Extract the (X, Y) coordinate from the center of the cell holding the provided text.  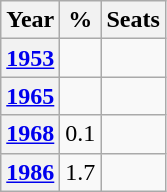
Seats (133, 20)
Year (30, 20)
1986 (30, 172)
1953 (30, 58)
1.7 (80, 172)
% (80, 20)
1968 (30, 134)
0.1 (80, 134)
1965 (30, 96)
